Locate the cell with the specified text and output its (x, y) center coordinate. 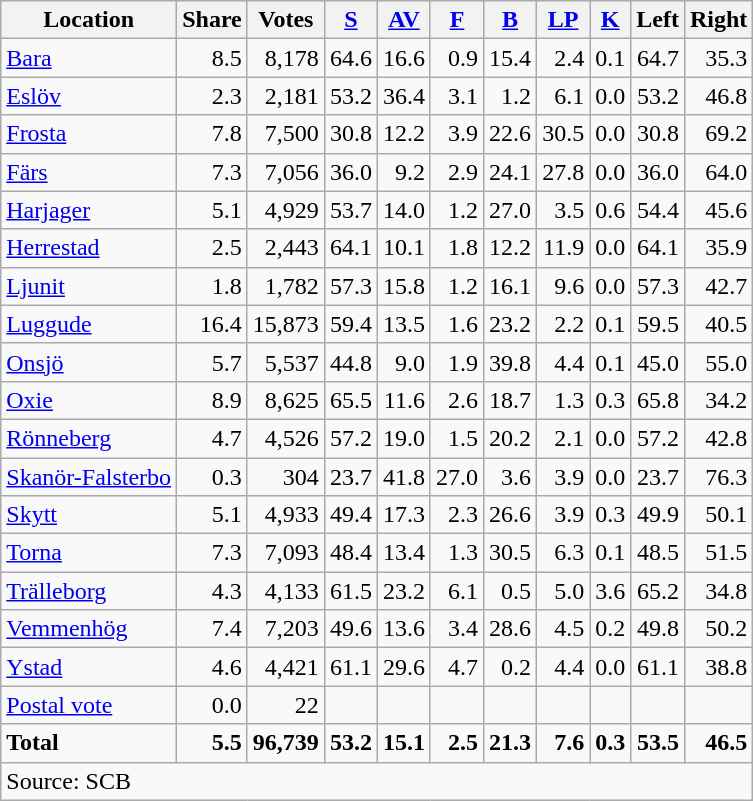
4,933 (286, 515)
45.0 (658, 362)
8.9 (212, 400)
4,526 (286, 438)
2.6 (456, 400)
Trälleborg (89, 591)
Total (89, 743)
Postal vote (89, 705)
45.6 (718, 210)
46.5 (718, 743)
7,056 (286, 172)
10.1 (404, 248)
AV (404, 20)
Torna (89, 553)
27.8 (564, 172)
53.7 (350, 210)
26.6 (510, 515)
59.4 (350, 324)
S (350, 20)
8.5 (212, 58)
Onsjö (89, 362)
48.4 (350, 553)
50.2 (718, 629)
7.4 (212, 629)
21.3 (510, 743)
11.9 (564, 248)
7.6 (564, 743)
1.6 (456, 324)
39.8 (510, 362)
7,093 (286, 553)
0.5 (510, 591)
22 (286, 705)
3.5 (564, 210)
19.0 (404, 438)
15.8 (404, 286)
48.5 (658, 553)
64.0 (718, 172)
51.5 (718, 553)
2,181 (286, 96)
55.0 (718, 362)
42.7 (718, 286)
65.5 (350, 400)
4.3 (212, 591)
22.6 (510, 134)
5,537 (286, 362)
15.1 (404, 743)
18.7 (510, 400)
Rönneberg (89, 438)
49.6 (350, 629)
0.9 (456, 58)
29.6 (404, 667)
Eslöv (89, 96)
6.3 (564, 553)
14.0 (404, 210)
Right (718, 20)
16.4 (212, 324)
44.8 (350, 362)
35.3 (718, 58)
B (510, 20)
4,421 (286, 667)
3.4 (456, 629)
Färs (89, 172)
7,203 (286, 629)
Ljunit (89, 286)
8,625 (286, 400)
28.6 (510, 629)
2.1 (564, 438)
0.6 (610, 210)
9.6 (564, 286)
5.0 (564, 591)
41.8 (404, 477)
5.5 (212, 743)
61.5 (350, 591)
64.7 (658, 58)
36.4 (404, 96)
3.1 (456, 96)
65.2 (658, 591)
2.4 (564, 58)
49.9 (658, 515)
76.3 (718, 477)
42.8 (718, 438)
9.2 (404, 172)
Votes (286, 20)
49.4 (350, 515)
F (456, 20)
Ystad (89, 667)
9.0 (404, 362)
40.5 (718, 324)
304 (286, 477)
Bara (89, 58)
64.6 (350, 58)
46.8 (718, 96)
11.6 (404, 400)
17.3 (404, 515)
69.2 (718, 134)
1.9 (456, 362)
4,929 (286, 210)
LP (564, 20)
96,739 (286, 743)
Harjager (89, 210)
Luggude (89, 324)
13.5 (404, 324)
13.6 (404, 629)
16.6 (404, 58)
24.1 (510, 172)
49.8 (658, 629)
Source: SCB (377, 781)
2.2 (564, 324)
Vemmenhög (89, 629)
53.5 (658, 743)
1,782 (286, 286)
15,873 (286, 324)
20.2 (510, 438)
7,500 (286, 134)
15.4 (510, 58)
Left (658, 20)
35.9 (718, 248)
34.2 (718, 400)
59.5 (658, 324)
34.8 (718, 591)
7.8 (212, 134)
2,443 (286, 248)
13.4 (404, 553)
Location (89, 20)
4,133 (286, 591)
Skytt (89, 515)
16.1 (510, 286)
54.4 (658, 210)
8,178 (286, 58)
Share (212, 20)
Skanör-Falsterbo (89, 477)
4.6 (212, 667)
65.8 (658, 400)
Frosta (89, 134)
1.5 (456, 438)
50.1 (718, 515)
Herrestad (89, 248)
Oxie (89, 400)
2.9 (456, 172)
38.8 (718, 667)
5.7 (212, 362)
4.5 (564, 629)
K (610, 20)
